Pinpoint the cell where the given text exists, returning its [x, y] midpoint coordinate. 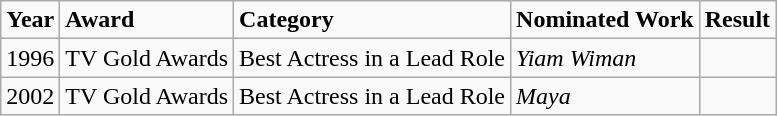
Category [372, 20]
Yiam Wiman [606, 58]
Result [737, 20]
Maya [606, 96]
Award [147, 20]
2002 [30, 96]
1996 [30, 58]
Year [30, 20]
Nominated Work [606, 20]
